Capture the cell that displays the provided text and extract its [X, Y] central coordinate. 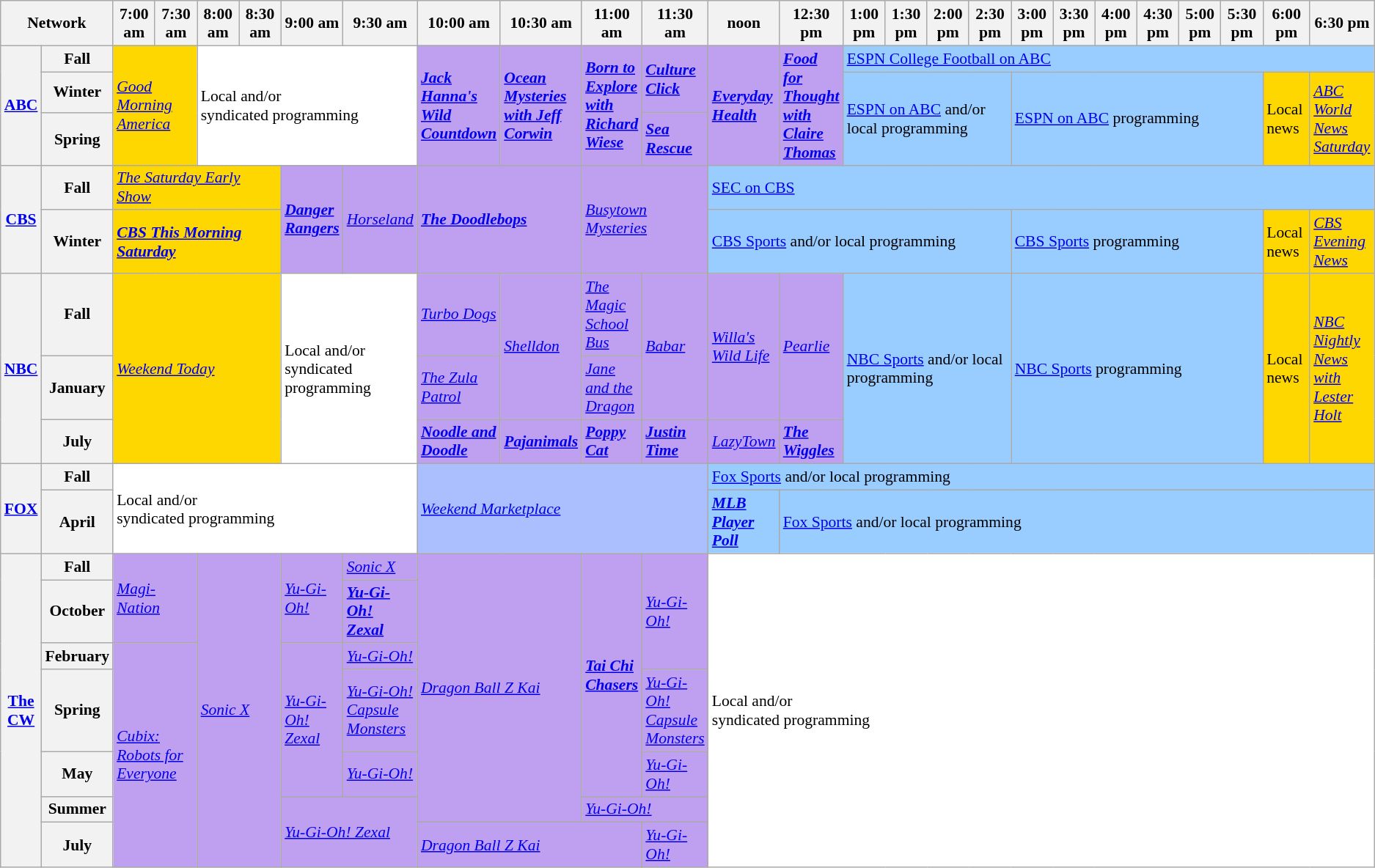
3:30 pm [1074, 23]
CBS This Morning Saturday [197, 242]
9:00 am [312, 23]
Justin Time [675, 441]
4:00 pm [1116, 23]
6:30 pm [1342, 23]
11:30 am [675, 23]
The Magic School Bus [612, 315]
ESPN College Football on ABC [1109, 59]
5:30 pm [1242, 23]
ESPN on ABC programming [1137, 119]
MLB Player Poll [744, 522]
Jack Hanna's Wild Countdown [459, 106]
Jane and the Dragon [612, 387]
Summer [77, 809]
7:00 am [133, 23]
12:30 pm [811, 23]
2:30 pm [990, 23]
Network [57, 23]
Ocean Mysteries with Jeff Corwin [541, 106]
Willa's Wild Life [744, 346]
11:00 am [612, 23]
The Zula Patrol [459, 387]
May [77, 774]
Tai Chi Chasers [612, 674]
NBC [21, 369]
5:00 pm [1200, 23]
April [77, 522]
4:30 pm [1157, 23]
1:00 pm [864, 23]
Horseland [380, 219]
Magi-Nation [155, 598]
Sea Rescue [675, 139]
3:00 pm [1033, 23]
CBS Sports and/or local programming [859, 242]
2:00 pm [947, 23]
The CW [21, 710]
Babar [675, 346]
Busytown Mysteries [645, 219]
8:00 am [219, 23]
LazyTown [744, 441]
CBS [21, 219]
6:00 pm [1286, 23]
10:00 am [459, 23]
NBC Sports programming [1137, 369]
Poppy Cat [612, 441]
Cubix: Robots for Everyone [155, 756]
The Saturday Early Show [197, 188]
NBC Nightly News with Lester Holt [1342, 369]
October [77, 611]
Danger Rangers [312, 219]
Weekend Marketplace [563, 509]
CBS Sports programming [1137, 242]
The Wiggles [811, 441]
SEC on CBS [1041, 188]
ABC [21, 106]
9:30 am [380, 23]
noon [744, 23]
8:30 am [260, 23]
CBS Evening News [1342, 242]
Culture Click [675, 79]
Turbo Dogs [459, 315]
1:30 pm [906, 23]
ABC World News Saturday [1342, 119]
ESPN on ABC and/or local programming [927, 119]
The Doodlebops [499, 219]
10:30 am [541, 23]
January [77, 387]
February [77, 657]
FOX [21, 509]
Everyday Health [744, 106]
Noodle and Doodle [459, 441]
7:30 am [176, 23]
NBC Sports and/or local programming [927, 369]
Food for Thought with Claire Thomas [811, 106]
Shelldon [541, 346]
Pearlie [811, 346]
Pajanimals [541, 441]
Weekend Today [197, 369]
Good Morning America [155, 106]
Born to Explore with Richard Wiese [612, 106]
